Search for the cell housing the specified text and yield its (X, Y) center coordinate. 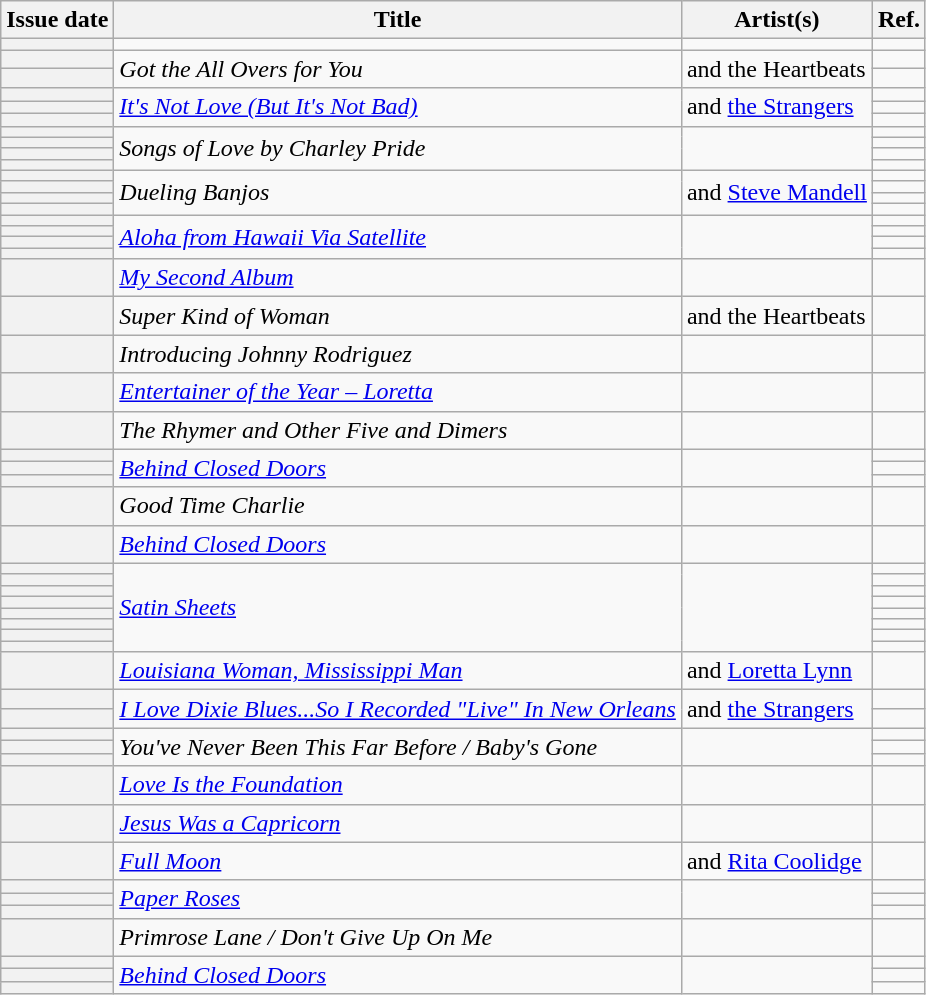
Super Kind of Woman (398, 316)
Good Time Charlie (398, 506)
Issue date (58, 20)
Songs of Love by Charley Pride (398, 148)
Full Moon (398, 861)
Ref. (898, 20)
You've Never Been This Far Before / Baby's Gone (398, 747)
Paper Roses (398, 899)
Entertainer of the Year – Loretta (398, 392)
Satin Sheets (398, 607)
and Loretta Lynn (776, 671)
It's Not Love (But It's Not Bad) (398, 107)
Dueling Banjos (398, 192)
and Rita Coolidge (776, 861)
and Steve Mandell (776, 192)
Artist(s) (776, 20)
Introducing Johnny Rodriguez (398, 354)
I Love Dixie Blues...So I Recorded "Live" In New Orleans (398, 709)
Aloha from Hawaii Via Satellite (398, 236)
Primrose Lane / Don't Give Up On Me (398, 937)
The Rhymer and Other Five and Dimers (398, 430)
My Second Album (398, 278)
Got the All Overs for You (398, 69)
Jesus Was a Capricorn (398, 823)
Title (398, 20)
Louisiana Woman, Mississippi Man (398, 671)
Love Is the Foundation (398, 785)
